Output the (X, Y) coordinate of the center of the cell containing the given text.  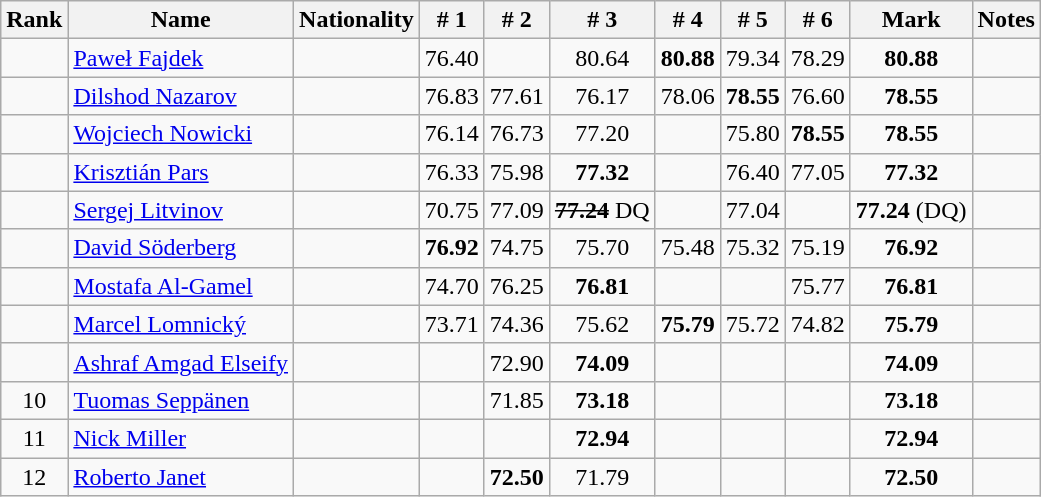
77.20 (602, 134)
Mostafa Al-Gamel (181, 286)
Ashraf Amgad Elseify (181, 362)
# 6 (818, 20)
# 3 (602, 20)
77.05 (818, 172)
Rank (34, 20)
# 5 (752, 20)
# 1 (452, 20)
75.19 (818, 248)
Mark (911, 20)
75.98 (516, 172)
78.06 (688, 96)
Tuomas Seppänen (181, 400)
76.60 (818, 96)
Krisztián Pars (181, 172)
71.79 (602, 477)
Nick Miller (181, 438)
75.48 (688, 248)
# 4 (688, 20)
76.14 (452, 134)
70.75 (452, 210)
Sergej Litvinov (181, 210)
12 (34, 477)
79.34 (752, 58)
74.75 (516, 248)
76.73 (516, 134)
Marcel Lomnický (181, 324)
74.36 (516, 324)
78.29 (818, 58)
77.61 (516, 96)
80.64 (602, 58)
76.83 (452, 96)
76.33 (452, 172)
10 (34, 400)
76.25 (516, 286)
77.24 DQ (602, 210)
11 (34, 438)
Nationality (357, 20)
75.32 (752, 248)
75.77 (818, 286)
77.04 (752, 210)
Wojciech Nowicki (181, 134)
Notes (1006, 20)
74.70 (452, 286)
77.09 (516, 210)
Paweł Fajdek (181, 58)
# 2 (516, 20)
75.72 (752, 324)
David Söderberg (181, 248)
77.24 (DQ) (911, 210)
72.90 (516, 362)
75.70 (602, 248)
Name (181, 20)
Roberto Janet (181, 477)
76.17 (602, 96)
71.85 (516, 400)
73.71 (452, 324)
75.62 (602, 324)
75.80 (752, 134)
74.82 (818, 324)
Dilshod Nazarov (181, 96)
